Find where the given text appears and provide that cell's center as (x, y) coordinate. 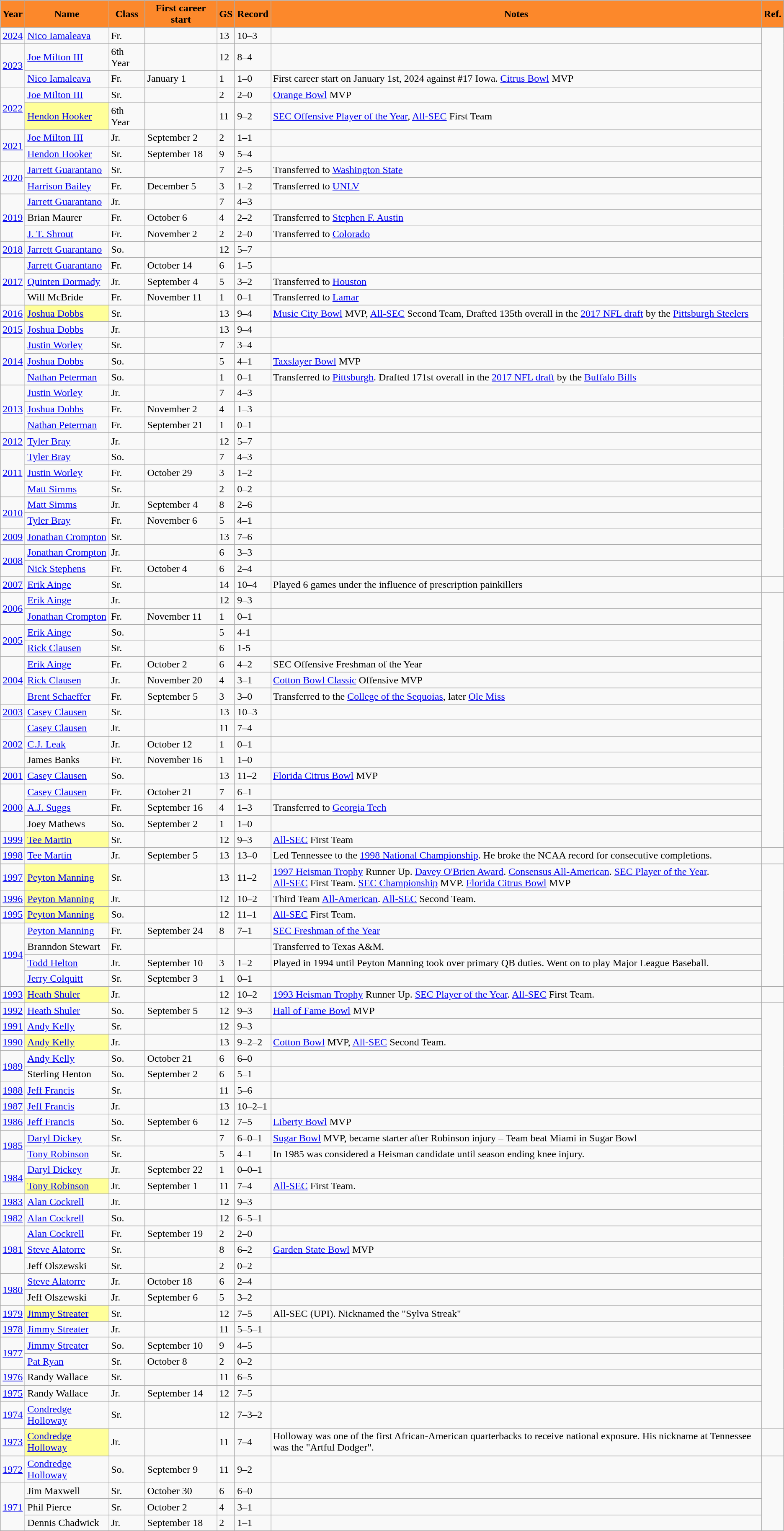
1971 (13, 1507)
All-SEC (UPI). Nicknamed the "Sylva Streak" (516, 1314)
2023 (13, 65)
Played 6 games under the influence of prescription painkillers (516, 584)
2000 (13, 808)
8–4 (253, 57)
1984 (13, 1178)
January 1 (181, 79)
Led Tennessee to the 1998 National Championship. He broke the NCAA record for consecutive completions. (516, 856)
Nick Stephens (67, 569)
October 29 (181, 473)
Quinten Dormady (67, 282)
2020 (13, 178)
2–5 (253, 170)
Transferred to Stephen F. Austin (516, 217)
Played in 1994 until Peyton Manning took over primary QB duties. Went on to play Major League Baseball. (516, 962)
11–1 (253, 915)
1994 (13, 954)
Pat Ryan (67, 1361)
Transferred to Pittsburgh. Drafted 171st overall in the 2017 NFL draft by the Buffalo Bills (516, 377)
4–2 (253, 664)
First career start on January 1st, 2024 against #17 Iowa. Citrus Bowl MVP (516, 79)
1982 (13, 1218)
Harrison Bailey (67, 186)
Sugar Bowl MVP, became starter after Robinson injury – Team beat Miami in Sugar Bowl (516, 1138)
5–4 (253, 154)
October 8 (181, 1361)
2009 (13, 537)
Orange Bowl MVP (516, 95)
Liberty Bowl MVP (516, 1122)
2018 (13, 250)
GS (226, 14)
1990 (13, 1042)
2019 (13, 217)
9–2–2 (253, 1042)
Branndon Stewart (67, 947)
September 22 (181, 1170)
1992 (13, 1010)
3–3 (253, 553)
Third Team All-American. All-SEC Second Team. (516, 899)
5–1 (253, 1074)
3–4 (253, 345)
2002 (13, 744)
Cotton Bowl MVP, All-SEC Second Team. (516, 1042)
Will McBride (67, 297)
Transferred to Texas A&M. (516, 947)
1974 (13, 1415)
1993 Heisman Trophy Runner Up. SEC Player of the Year. All-SEC First Team. (516, 994)
Transferred to UNLV (516, 186)
Florida Citrus Bowl MVP (516, 776)
Holloway was one of the first African-American quarterbacks to receive national exposure. His nickname at Tennessee was the "Artful Dodger". (516, 1442)
2006 (13, 608)
2–2 (253, 217)
Jim Maxwell (67, 1491)
September 14 (181, 1393)
C.J. Leak (67, 744)
Cotton Bowl Classic Offensive MVP (516, 680)
7–1 (253, 931)
November 16 (181, 760)
2013 (13, 409)
2011 (13, 473)
SEC Freshman of the Year (516, 931)
In 1985 was considered a Heisman candidate until season ending knee injury. (516, 1154)
6–5 (253, 1377)
1986 (13, 1122)
1980 (13, 1290)
Sterling Henton (67, 1074)
Notes (516, 14)
October 6 (181, 217)
7–3–2 (253, 1415)
1973 (13, 1442)
September 21 (181, 425)
2005 (13, 640)
J. T. Shrout (67, 233)
Music City Bowl MVP, All-SEC Second Team, Drafted 135th overall in the 2017 NFL draft by the Pittsburgh Steelers (516, 313)
2010 (13, 513)
1991 (13, 1027)
6–2 (253, 1249)
Record (253, 14)
Taxslayer Bowl MVP (516, 361)
All-SEC First Team (516, 840)
Ref. (772, 14)
Dennis Chadwick (67, 1523)
2–6 (253, 505)
Brian Maurer (67, 217)
Transferred to Washington State (516, 170)
Transferred to Lamar (516, 297)
Transferred to the College of the Sequoias, later Ole Miss (516, 696)
1996 (13, 899)
Transferred to Colorado (516, 233)
September 19 (181, 1234)
1983 (13, 1202)
2012 (13, 441)
September 1 (181, 1186)
Brent Schaeffer (67, 696)
Transferred to Houston (516, 282)
November 6 (181, 521)
5–5–1 (253, 1329)
1988 (13, 1090)
4-1 (253, 632)
September 16 (181, 808)
Transferred to Georgia Tech (516, 808)
4–5 (253, 1345)
Name (67, 14)
10–4 (253, 584)
1987 (13, 1106)
10–2–1 (253, 1106)
October 14 (181, 266)
September 3 (181, 978)
2001 (13, 776)
14 (226, 584)
1995 (13, 915)
James Banks (67, 760)
SEC Offensive Freshman of the Year (516, 664)
Phil Pierce (67, 1507)
2014 (13, 361)
Class (127, 14)
A.J. Suggs (67, 808)
September 24 (181, 931)
1985 (13, 1146)
SEC Offensive Player of the Year, All-SEC First Team (516, 116)
October 18 (181, 1282)
5–6 (253, 1090)
First career start (181, 14)
1981 (13, 1249)
November 20 (181, 680)
2015 (13, 329)
October 4 (181, 569)
1979 (13, 1314)
2007 (13, 584)
Joey Mathews (67, 824)
1999 (13, 840)
2021 (13, 146)
6–0–1 (253, 1138)
2008 (13, 561)
1–5 (253, 266)
Hall of Fame Bowl MVP (516, 1010)
1993 (13, 994)
2022 (13, 108)
1998 (13, 856)
1976 (13, 1377)
1978 (13, 1329)
Jerry Colquitt (67, 978)
2004 (13, 680)
7–6 (253, 537)
Todd Helton (67, 962)
1997 (13, 877)
Garden State Bowl MVP (516, 1249)
1989 (13, 1066)
1975 (13, 1393)
October 12 (181, 744)
1977 (13, 1353)
6–5–1 (253, 1218)
October 30 (181, 1491)
0–0–1 (253, 1170)
2024 (13, 36)
Year (13, 14)
6–1 (253, 792)
13–0 (253, 856)
1-5 (253, 648)
September 9 (181, 1469)
2016 (13, 313)
2003 (13, 712)
December 5 (181, 186)
3–0 (253, 696)
1972 (13, 1469)
2017 (13, 282)
